Output the [X, Y] coordinate of the center of the cell containing the given text.  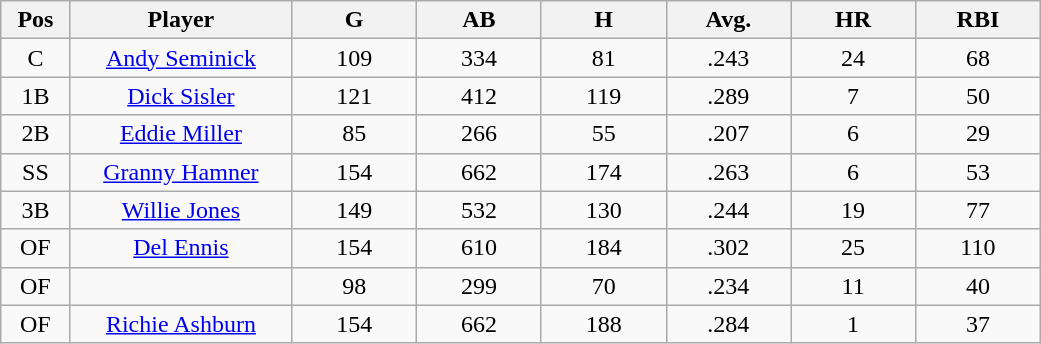
37 [978, 324]
55 [604, 134]
188 [604, 324]
G [354, 20]
109 [354, 58]
Richie Ashburn [181, 324]
1 [854, 324]
119 [604, 96]
70 [604, 286]
130 [604, 210]
H [604, 20]
25 [854, 248]
Andy Seminick [181, 58]
266 [480, 134]
40 [978, 286]
19 [854, 210]
.234 [728, 286]
.244 [728, 210]
Dick Sisler [181, 96]
24 [854, 58]
Player [181, 20]
532 [480, 210]
11 [854, 286]
Eddie Miller [181, 134]
SS [36, 172]
.289 [728, 96]
Granny Hamner [181, 172]
C [36, 58]
2B [36, 134]
184 [604, 248]
29 [978, 134]
174 [604, 172]
299 [480, 286]
.302 [728, 248]
85 [354, 134]
149 [354, 210]
121 [354, 96]
77 [978, 210]
Pos [36, 20]
.243 [728, 58]
53 [978, 172]
Del Ennis [181, 248]
334 [480, 58]
7 [854, 96]
3B [36, 210]
AB [480, 20]
RBI [978, 20]
610 [480, 248]
Willie Jones [181, 210]
110 [978, 248]
HR [854, 20]
.284 [728, 324]
81 [604, 58]
.207 [728, 134]
.263 [728, 172]
68 [978, 58]
Avg. [728, 20]
98 [354, 286]
1B [36, 96]
412 [480, 96]
50 [978, 96]
